Return the [x, y] coordinate for the center point of the cell that contains the specified text.  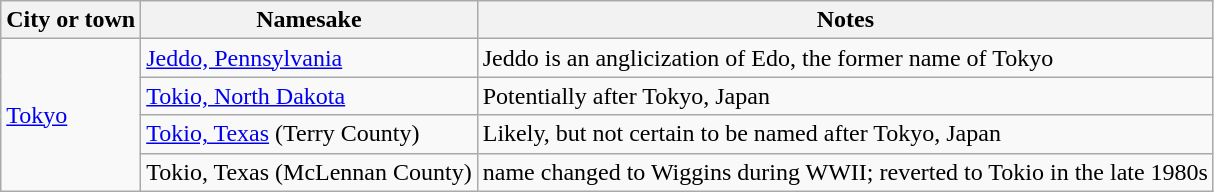
Jeddo, Pennsylvania [310, 58]
Namesake [310, 20]
City or town [71, 20]
Tokio, Texas (McLennan County) [310, 172]
Tokio, North Dakota [310, 96]
Tokio, Texas (Terry County) [310, 134]
name changed to Wiggins during WWII; reverted to Tokio in the late 1980s [845, 172]
Potentially after Tokyo, Japan [845, 96]
Likely, but not certain to be named after Tokyo, Japan [845, 134]
Notes [845, 20]
Tokyo [71, 115]
Jeddo is an anglicization of Edo, the former name of Tokyo [845, 58]
